For the text-containing cell, return its midpoint in [X, Y] coordinate format. 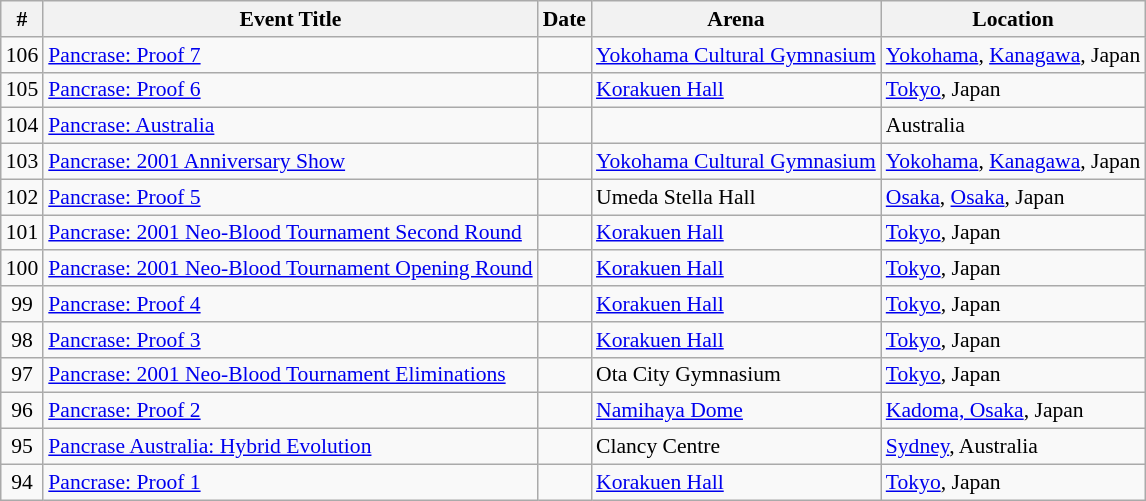
94 [22, 482]
102 [22, 197]
Pancrase: Proof 1 [290, 482]
Pancrase: Proof 3 [290, 340]
100 [22, 269]
Pancrase: 2001 Neo-Blood Tournament Second Round [290, 233]
Pancrase: Proof 5 [290, 197]
Pancrase: 2001 Anniversary Show [290, 162]
95 [22, 447]
Pancrase: Australia [290, 126]
Namihaya Dome [736, 411]
Ota City Gymnasium [736, 375]
97 [22, 375]
Pancrase: 2001 Neo-Blood Tournament Eliminations [290, 375]
Kadoma, Osaka, Japan [1014, 411]
Arena [736, 19]
Pancrase: Proof 6 [290, 90]
Pancrase Australia: Hybrid Evolution [290, 447]
Pancrase: Proof 7 [290, 55]
98 [22, 340]
103 [22, 162]
Event Title [290, 19]
Location [1014, 19]
Pancrase: 2001 Neo-Blood Tournament Opening Round [290, 269]
104 [22, 126]
101 [22, 233]
Pancrase: Proof 4 [290, 304]
# [22, 19]
Clancy Centre [736, 447]
Umeda Stella Hall [736, 197]
105 [22, 90]
Pancrase: Proof 2 [290, 411]
Date [564, 19]
96 [22, 411]
Osaka, Osaka, Japan [1014, 197]
106 [22, 55]
Australia [1014, 126]
Sydney, Australia [1014, 447]
99 [22, 304]
